Provide the (X, Y) coordinate of the cell's center where the given text is located.  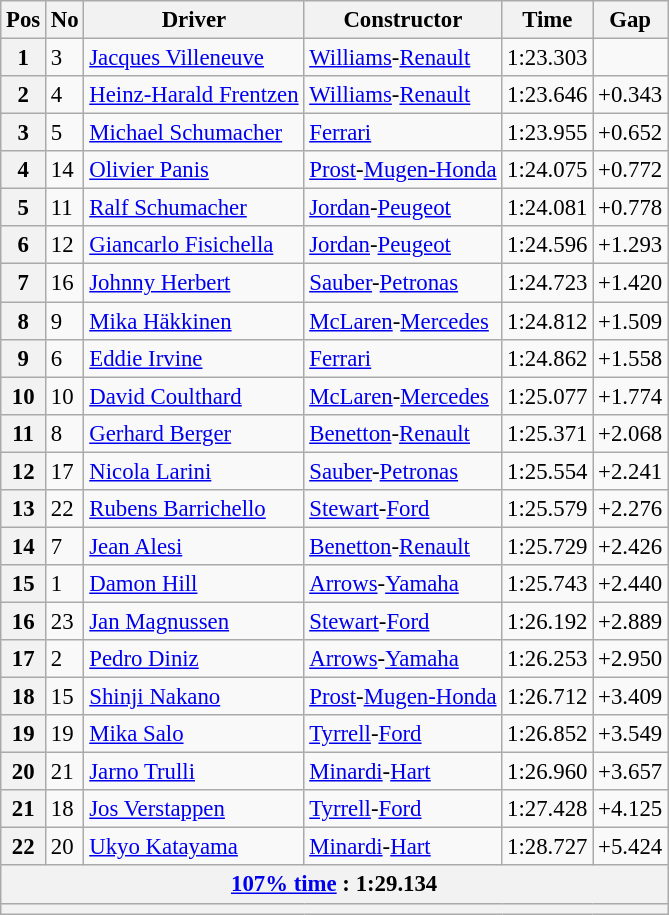
Rubens Barrichello (194, 509)
1:26.253 (548, 659)
+2.276 (630, 509)
Jan Magnussen (194, 621)
1:25.077 (548, 396)
1:24.596 (548, 245)
Ralf Schumacher (194, 208)
+1.558 (630, 358)
Ukyo Katayama (194, 847)
1:25.743 (548, 584)
Michael Schumacher (194, 133)
Driver (194, 20)
Nicola Larini (194, 471)
+0.778 (630, 208)
1:24.862 (548, 358)
+4.125 (630, 809)
Giancarlo Fisichella (194, 245)
13 (24, 509)
+1.509 (630, 321)
+0.772 (630, 170)
Constructor (403, 20)
Johnny Herbert (194, 283)
107% time : 1:29.134 (334, 885)
No (65, 20)
+2.440 (630, 584)
Gap (630, 20)
+1.293 (630, 245)
1:25.554 (548, 471)
Shinji Nakano (194, 697)
1:26.192 (548, 621)
Gerhard Berger (194, 433)
+0.343 (630, 95)
1:24.075 (548, 170)
Pos (24, 20)
+2.889 (630, 621)
1:25.729 (548, 546)
1:24.723 (548, 283)
+5.424 (630, 847)
Jarno Trulli (194, 772)
+1.420 (630, 283)
+1.774 (630, 396)
Damon Hill (194, 584)
Jacques Villeneuve (194, 58)
1:24.081 (548, 208)
Mika Salo (194, 734)
+2.426 (630, 546)
1:26.712 (548, 697)
1:24.812 (548, 321)
+3.409 (630, 697)
1:26.960 (548, 772)
+0.652 (630, 133)
1:23.303 (548, 58)
1:27.428 (548, 809)
Eddie Irvine (194, 358)
Pedro Diniz (194, 659)
1:26.852 (548, 734)
+3.657 (630, 772)
Mika Häkkinen (194, 321)
23 (65, 621)
1:25.579 (548, 509)
+2.950 (630, 659)
+2.068 (630, 433)
1:25.371 (548, 433)
Jean Alesi (194, 546)
+2.241 (630, 471)
1:23.955 (548, 133)
1:28.727 (548, 847)
1:23.646 (548, 95)
Time (548, 20)
Olivier Panis (194, 170)
Heinz-Harald Frentzen (194, 95)
David Coulthard (194, 396)
+3.549 (630, 734)
Jos Verstappen (194, 809)
